Extract the [x, y] coordinate from the center of the cell holding the provided text.  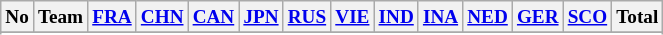
INA [440, 17]
CHN [162, 17]
JPN [261, 17]
VIE [352, 17]
No [18, 17]
Team [60, 17]
RUS [307, 17]
GER [538, 17]
CAN [214, 17]
IND [396, 17]
SCO [588, 17]
Total [638, 17]
FRA [112, 17]
NED [488, 17]
